Determine the [x, y] coordinate at the center of the cell enclosing the given text.  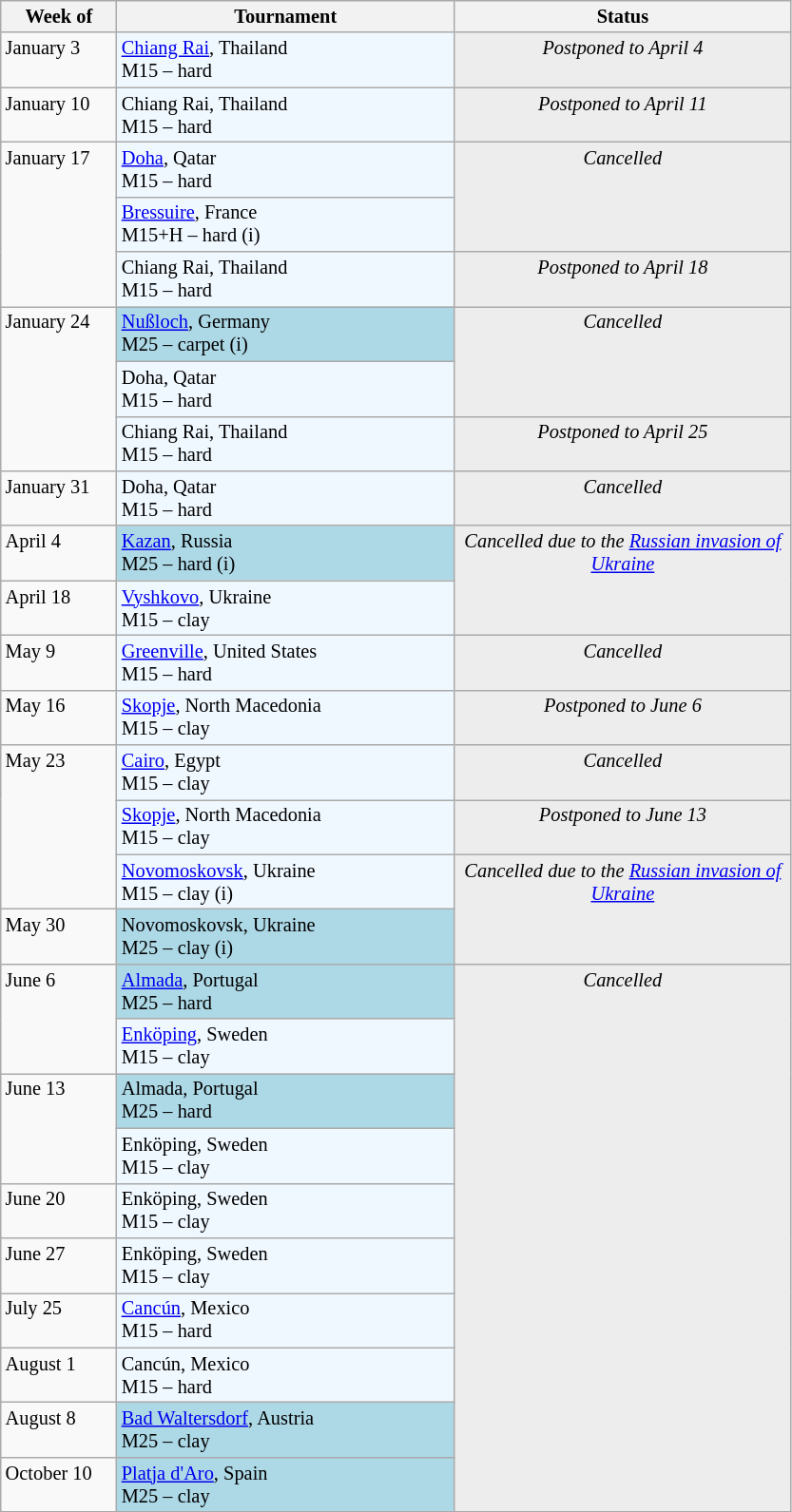
Vyshkovo, Ukraine M15 – clay [285, 608]
Greenville, United States M15 – hard [285, 662]
October 10 [59, 1484]
Kazan, Russia M25 – hard (i) [285, 553]
Postponed to April 25 [624, 444]
Tournament [285, 16]
January 3 [59, 60]
April 18 [59, 608]
January 17 [59, 224]
Postponed to April 4 [624, 60]
Postponed to June 13 [624, 827]
Novomoskovsk, Ukraine M15 – clay (i) [285, 882]
January 31 [59, 498]
January 10 [59, 115]
Week of [59, 16]
August 8 [59, 1429]
May 16 [59, 718]
Platja d'Aro, Spain M25 – clay [285, 1484]
June 27 [59, 1265]
May 9 [59, 662]
Bressuire, France M15+H – hard (i) [285, 224]
Postponed to April 18 [624, 279]
April 4 [59, 553]
May 23 [59, 827]
July 25 [59, 1320]
January 24 [59, 388]
August 1 [59, 1375]
June 6 [59, 1019]
Postponed to June 6 [624, 718]
Bad Waltersdorf, Austria M25 – clay [285, 1429]
May 30 [59, 936]
Status [624, 16]
June 13 [59, 1127]
Novomoskovsk, Ukraine M25 – clay (i) [285, 936]
Cairo, Egypt M15 – clay [285, 773]
Postponed to April 11 [624, 115]
June 20 [59, 1211]
Nußloch, Germany M25 – carpet (i) [285, 334]
